Return (X, Y) of the center of cell containing provided text 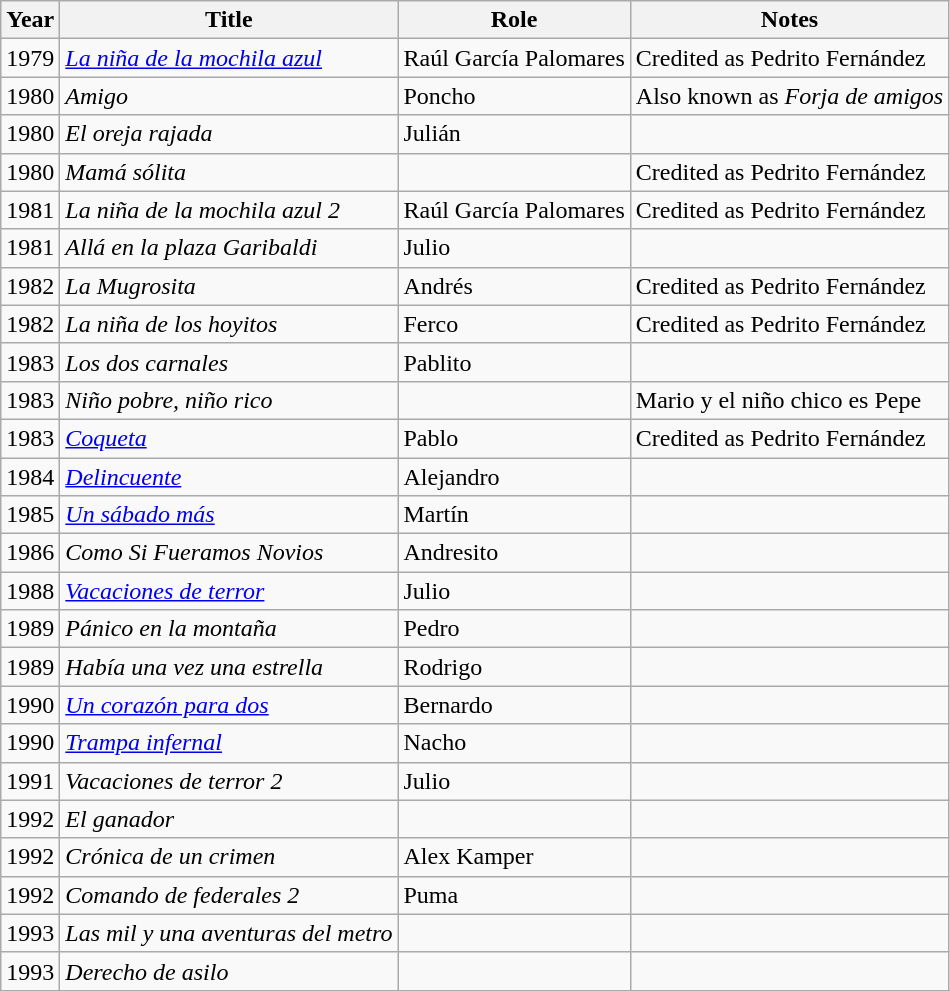
Allá en la plaza Garibaldi (229, 248)
Vacaciones de terror 2 (229, 781)
Como Si Fueramos Novios (229, 553)
Coqueta (229, 438)
Andresito (514, 553)
La niña de la mochila azul 2 (229, 210)
Martín (514, 515)
Trampa infernal (229, 743)
1985 (30, 515)
Un sábado más (229, 515)
Crónica de un crimen (229, 857)
Title (229, 20)
1991 (30, 781)
1986 (30, 553)
Comando de federales 2 (229, 895)
El ganador (229, 819)
Ferco (514, 324)
Pablito (514, 362)
Year (30, 20)
Un corazón para dos (229, 705)
La Mugrosita (229, 286)
Vacaciones de terror (229, 591)
Mario y el niño chico es Pepe (789, 400)
1984 (30, 477)
Pánico en la montaña (229, 629)
Mamá sólita (229, 172)
Also known as Forja de amigos (789, 96)
Pablo (514, 438)
Alejandro (514, 477)
Los dos carnales (229, 362)
La niña de la mochila azul (229, 58)
Poncho (514, 96)
1979 (30, 58)
Pedro (514, 629)
Julián (514, 134)
Las mil y una aventuras del metro (229, 933)
La niña de los hoyitos (229, 324)
El oreja rajada (229, 134)
Bernardo (514, 705)
Niño pobre, niño rico (229, 400)
Nacho (514, 743)
Delincuente (229, 477)
Andrés (514, 286)
Role (514, 20)
Notes (789, 20)
Puma (514, 895)
Amigo (229, 96)
Alex Kamper (514, 857)
1988 (30, 591)
Había una vez una estrella (229, 667)
Derecho de asilo (229, 971)
Rodrigo (514, 667)
